For the text-containing cell, return its midpoint in [X, Y] coordinate format. 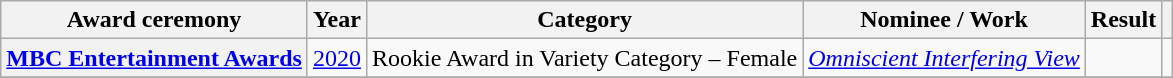
Award ceremony [154, 20]
Rookie Award in Variety Category – Female [584, 58]
Nominee / Work [944, 20]
2020 [336, 58]
MBC Entertainment Awards [154, 58]
Omniscient Interfering View [944, 58]
Result [1123, 20]
Category [584, 20]
Year [336, 20]
